Extract the [x, y] coordinate from the center of the cell holding the provided text.  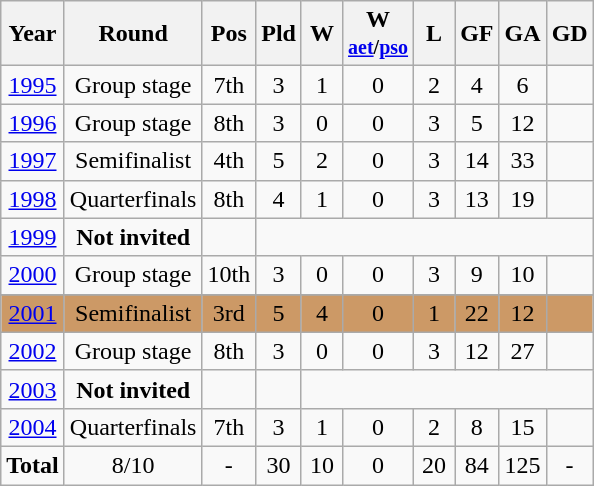
22 [477, 313]
2003 [33, 389]
1995 [33, 85]
1997 [33, 161]
10th [229, 275]
4th [229, 161]
19 [522, 199]
W [322, 34]
20 [434, 465]
9 [477, 275]
13 [477, 199]
125 [522, 465]
Round [133, 34]
2002 [33, 351]
L [434, 34]
1998 [33, 199]
8/10 [133, 465]
Pos [229, 34]
8 [477, 427]
30 [279, 465]
GA [522, 34]
2004 [33, 427]
27 [522, 351]
84 [477, 465]
1999 [33, 237]
Total [33, 465]
Pld [279, 34]
6 [522, 85]
GF [477, 34]
Waet/pso [378, 34]
2000 [33, 275]
1996 [33, 123]
3rd [229, 313]
Year [33, 34]
15 [522, 427]
14 [477, 161]
33 [522, 161]
GD [570, 34]
2001 [33, 313]
